For the text-containing cell, return its midpoint in [X, Y] coordinate format. 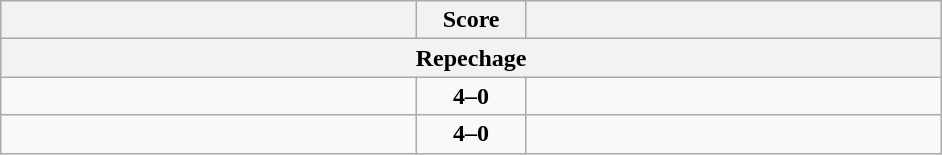
Repechage [472, 58]
Score [472, 20]
